Find where the given text appears and provide that cell's center as [X, Y] coordinate. 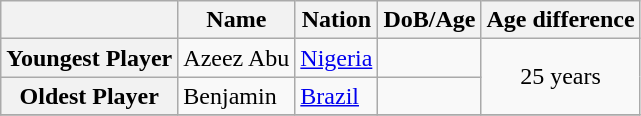
25 years [560, 77]
Age difference [560, 20]
Name [236, 20]
Nigeria [336, 58]
Brazil [336, 96]
Oldest Player [90, 96]
Azeez Abu [236, 58]
DoB/Age [430, 20]
Benjamin [236, 96]
Youngest Player [90, 58]
Nation [336, 20]
